Scan for the cell matching the given text and deliver its (x, y) coordinate at center. 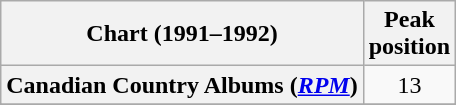
13 (409, 85)
Peakposition (409, 34)
Canadian Country Albums (RPM) (182, 85)
Chart (1991–1992) (182, 34)
